Capture the cell that displays the provided text and extract its [X, Y] central coordinate. 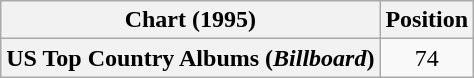
Chart (1995) [190, 20]
US Top Country Albums (Billboard) [190, 58]
74 [427, 58]
Position [427, 20]
